Detect which cell encompasses the target text, then output its [X, Y] center coordinate. 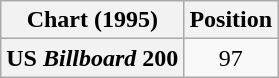
Chart (1995) [92, 20]
US Billboard 200 [92, 58]
Position [231, 20]
97 [231, 58]
